Output the (X, Y) coordinate of the center of the cell containing the given text.  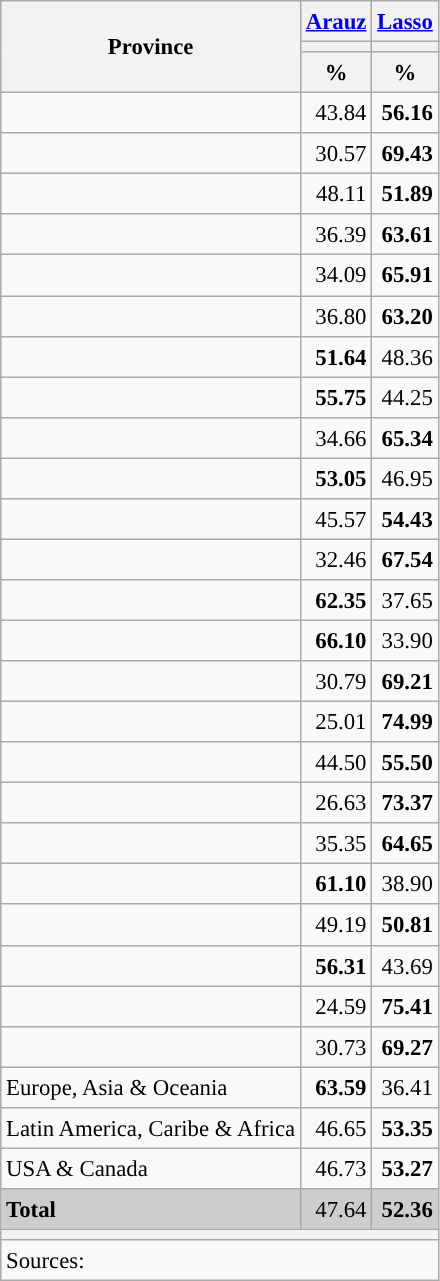
46.95 (405, 478)
56.16 (405, 114)
54.43 (405, 520)
65.91 (405, 276)
26.63 (336, 804)
46.73 (336, 1168)
55.75 (336, 398)
48.11 (336, 194)
63.61 (405, 234)
37.65 (405, 600)
49.19 (336, 926)
47.64 (336, 1210)
56.31 (336, 966)
65.34 (405, 438)
63.20 (405, 316)
33.90 (405, 640)
35.35 (336, 844)
USA & Canada (151, 1168)
34.09 (336, 276)
Latin America, Caribe & Africa (151, 1128)
Total (151, 1210)
67.54 (405, 560)
32.46 (336, 560)
69.21 (405, 682)
61.10 (336, 884)
30.79 (336, 682)
48.36 (405, 356)
53.05 (336, 478)
74.99 (405, 722)
44.50 (336, 762)
55.50 (405, 762)
50.81 (405, 926)
46.65 (336, 1128)
43.84 (336, 114)
38.90 (405, 884)
69.43 (405, 154)
43.69 (405, 966)
64.65 (405, 844)
30.57 (336, 154)
36.41 (405, 1088)
Arauz (336, 22)
Province (151, 47)
62.35 (336, 600)
53.27 (405, 1168)
Europe, Asia & Oceania (151, 1088)
51.64 (336, 356)
Sources: (220, 1260)
Lasso (405, 22)
63.59 (336, 1088)
66.10 (336, 640)
69.27 (405, 1046)
75.41 (405, 1006)
34.66 (336, 438)
51.89 (405, 194)
25.01 (336, 722)
73.37 (405, 804)
24.59 (336, 1006)
44.25 (405, 398)
36.39 (336, 234)
53.35 (405, 1128)
36.80 (336, 316)
52.36 (405, 1210)
45.57 (336, 520)
30.73 (336, 1046)
